From the cell containing the given text, extract its center point as (X, Y) coordinate. 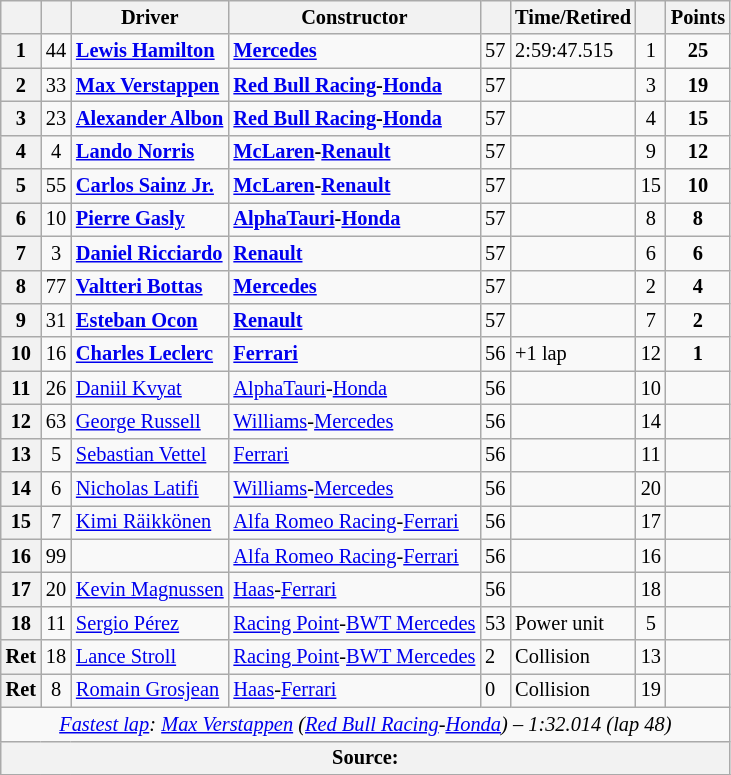
Time/Retired (573, 17)
Lewis Hamilton (150, 51)
Lance Stroll (150, 657)
Fastest lap: Max Verstappen (Red Bull Racing-Honda) – 1:32.014 (lap 48) (366, 724)
Driver (150, 17)
George Russell (150, 421)
Romain Grosjean (150, 690)
23 (56, 118)
Lando Norris (150, 152)
99 (56, 556)
Alexander Albon (150, 118)
Nicholas Latifi (150, 489)
33 (56, 85)
77 (56, 287)
Power unit (573, 623)
Carlos Sainz Jr. (150, 186)
Source: (366, 758)
Sebastian Vettel (150, 455)
+1 lap (573, 354)
31 (56, 320)
Pierre Gasly (150, 219)
44 (56, 51)
Max Verstappen (150, 85)
Charles Leclerc (150, 354)
Daniel Ricciardo (150, 253)
2:59:47.515 (573, 51)
0 (495, 690)
55 (56, 186)
Daniil Kvyat (150, 388)
25 (698, 51)
26 (56, 388)
Points (698, 17)
Sergio Pérez (150, 623)
Esteban Ocon (150, 320)
Kimi Räikkönen (150, 522)
Kevin Magnussen (150, 589)
63 (56, 421)
Constructor (355, 17)
Valtteri Bottas (150, 287)
53 (495, 623)
